For the text-containing cell, return its midpoint in [x, y] coordinate format. 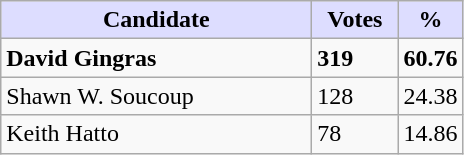
60.76 [430, 58]
Votes [355, 20]
14.86 [430, 134]
319 [355, 58]
% [430, 20]
Candidate [156, 20]
Shawn W. Soucoup [156, 96]
128 [355, 96]
24.38 [430, 96]
David Gingras [156, 58]
Keith Hatto [156, 134]
78 [355, 134]
